Pinpoint the cell where the given text exists, returning its [x, y] midpoint coordinate. 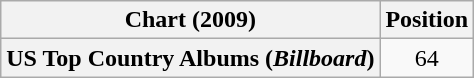
64 [427, 58]
US Top Country Albums (Billboard) [190, 58]
Chart (2009) [190, 20]
Position [427, 20]
